Locate the cell with the specified text and output its [X, Y] center coordinate. 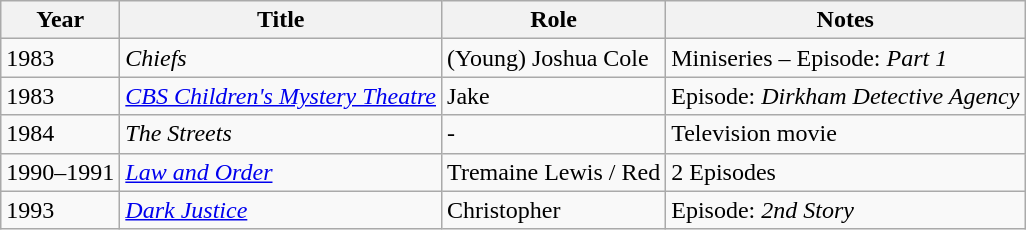
Year [60, 20]
1993 [60, 210]
Law and Order [281, 172]
1984 [60, 134]
Dark Justice [281, 210]
2 Episodes [846, 172]
(Young) Joshua Cole [554, 58]
Episode: 2nd Story [846, 210]
Tremaine Lewis / Red [554, 172]
Role [554, 20]
CBS Children's Mystery Theatre [281, 96]
Notes [846, 20]
Episode: Dirkham Detective Agency [846, 96]
Jake [554, 96]
Chiefs [281, 58]
The Streets [281, 134]
- [554, 134]
Christopher [554, 210]
1990–1991 [60, 172]
Television movie [846, 134]
Title [281, 20]
Miniseries – Episode: Part 1 [846, 58]
